Pinpoint the cell where the given text exists, returning its (X, Y) midpoint coordinate. 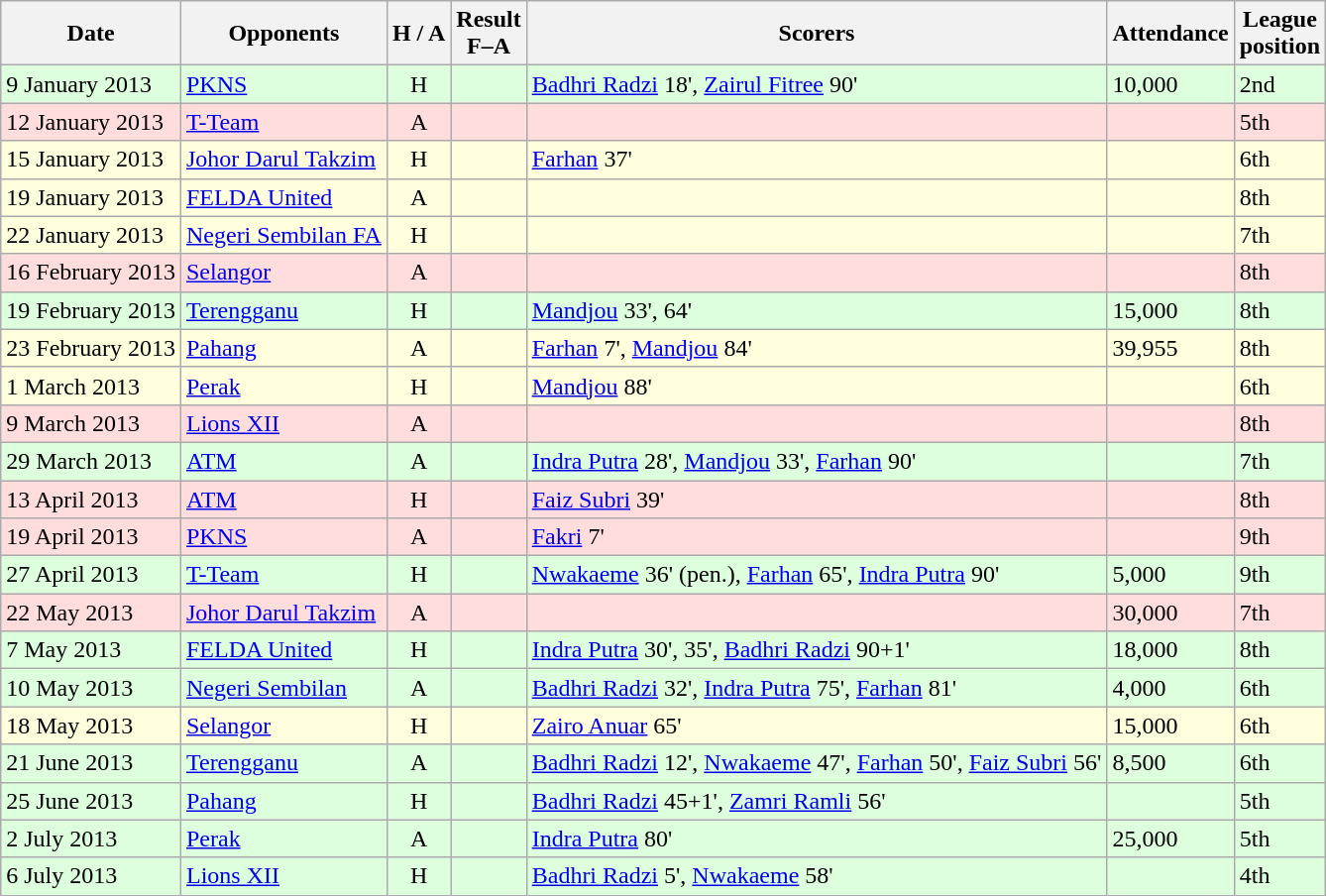
Faiz Subri 39' (817, 499)
25,000 (1170, 839)
12 January 2013 (91, 122)
Badhri Radzi 18', Zairul Fitree 90' (817, 84)
Indra Putra 80' (817, 839)
10 May 2013 (91, 688)
27 April 2013 (91, 575)
Indra Putra 28', Mandjou 33', Farhan 90' (817, 461)
8,500 (1170, 763)
25 June 2013 (91, 801)
Scorers (817, 34)
19 January 2013 (91, 197)
5,000 (1170, 575)
ResultF–A (489, 34)
1 March 2013 (91, 386)
6 July 2013 (91, 876)
Negeri Sembilan FA (283, 235)
Mandjou 33', 64' (817, 310)
7 May 2013 (91, 650)
Badhri Radzi 45+1', Zamri Ramli 56' (817, 801)
22 May 2013 (91, 613)
18,000 (1170, 650)
2nd (1279, 84)
Farhan 37' (817, 160)
15 January 2013 (91, 160)
2 July 2013 (91, 839)
Attendance (1170, 34)
39,955 (1170, 348)
19 April 2013 (91, 537)
19 February 2013 (91, 310)
23 February 2013 (91, 348)
16 February 2013 (91, 273)
18 May 2013 (91, 726)
Indra Putra 30', 35', Badhri Radzi 90+1' (817, 650)
Zairo Anuar 65' (817, 726)
9 March 2013 (91, 423)
30,000 (1170, 613)
Badhri Radzi 5', Nwakaeme 58' (817, 876)
Opponents (283, 34)
Negeri Sembilan (283, 688)
Badhri Radzi 12', Nwakaeme 47', Farhan 50', Faiz Subri 56' (817, 763)
9 January 2013 (91, 84)
Fakri 7' (817, 537)
21 June 2013 (91, 763)
Farhan 7', Mandjou 84' (817, 348)
Mandjou 88' (817, 386)
Nwakaeme 36' (pen.), Farhan 65', Indra Putra 90' (817, 575)
Date (91, 34)
13 April 2013 (91, 499)
10,000 (1170, 84)
22 January 2013 (91, 235)
4th (1279, 876)
H / A (418, 34)
29 March 2013 (91, 461)
4,000 (1170, 688)
Leagueposition (1279, 34)
Badhri Radzi 32', Indra Putra 75', Farhan 81' (817, 688)
